Output the [X, Y] coordinate of the center of the cell containing the given text.  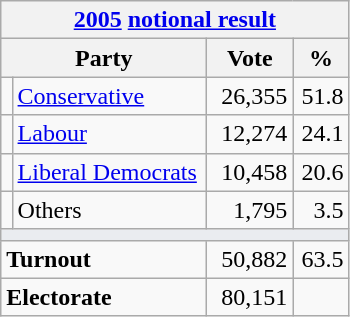
3.5 [321, 210]
80,151 [250, 297]
26,355 [250, 96]
Electorate [104, 297]
Liberal Democrats [110, 172]
10,458 [250, 172]
12,274 [250, 134]
Party [104, 58]
% [321, 58]
1,795 [250, 210]
Turnout [104, 259]
20.6 [321, 172]
Others [110, 210]
Labour [110, 134]
Conservative [110, 96]
63.5 [321, 259]
51.8 [321, 96]
24.1 [321, 134]
2005 notional result [175, 20]
Vote [250, 58]
50,882 [250, 259]
